Return the (x, y) coordinate for the center point of the cell that contains the specified text.  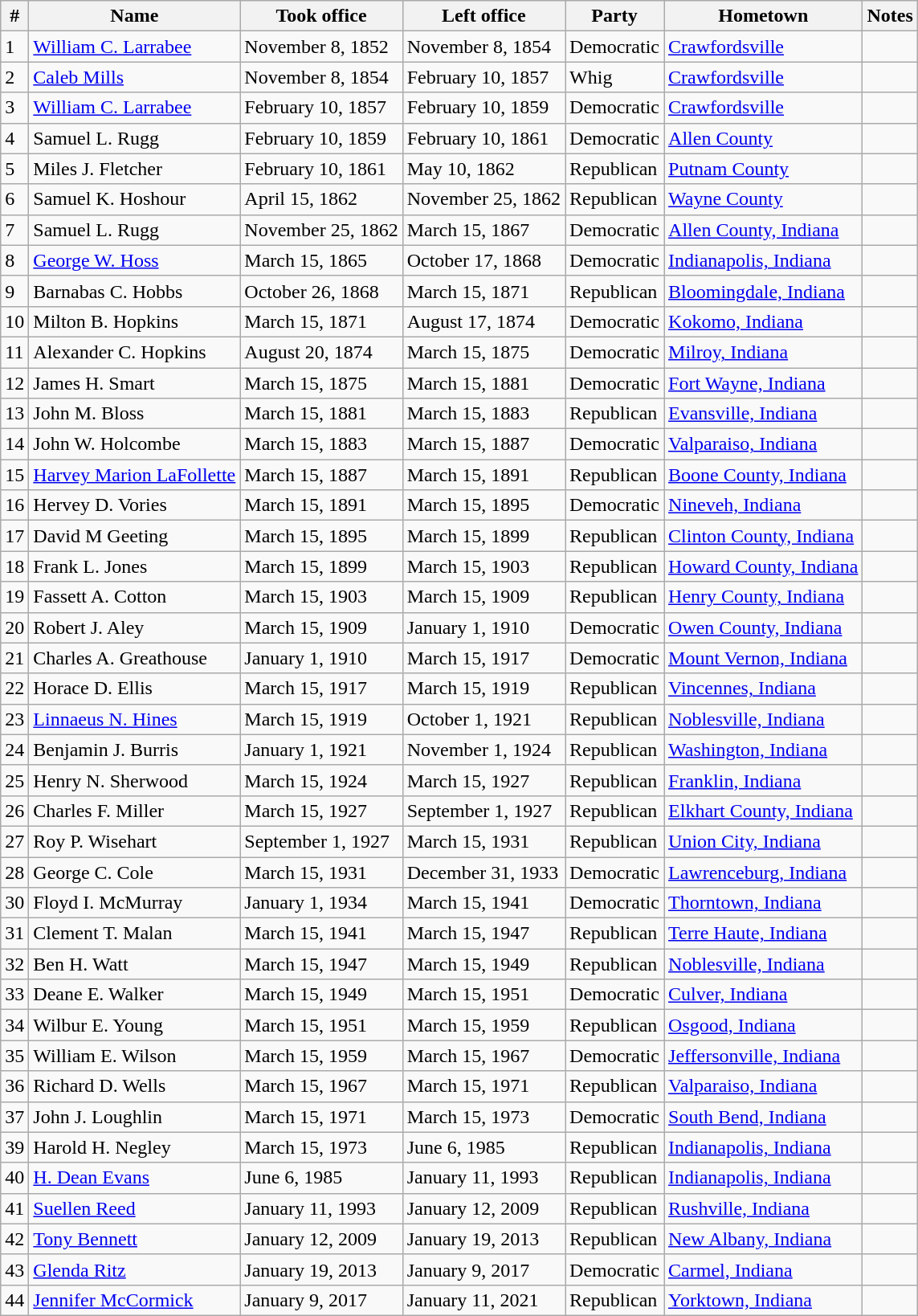
October 1, 1921 (483, 719)
Floyd I. McMurray (135, 903)
Rushville, Indiana (763, 1208)
11 (14, 352)
8 (14, 260)
William E. Wilson (135, 1056)
Name (135, 16)
9 (14, 291)
Owen County, Indiana (763, 627)
Party (615, 16)
Glenda Ritz (135, 1269)
John M. Bloss (135, 414)
Barnabas C. Hobbs (135, 291)
October 26, 1868 (321, 291)
Suellen Reed (135, 1208)
27 (14, 841)
Yorktown, Indiana (763, 1300)
January 1, 1934 (321, 903)
18 (14, 566)
28 (14, 872)
36 (14, 1086)
Franklin, Indiana (763, 780)
22 (14, 689)
30 (14, 903)
Putnam County (763, 169)
Jeffersonville, Indiana (763, 1056)
37 (14, 1117)
Hometown (763, 16)
3 (14, 108)
Fort Wayne, Indiana (763, 383)
Bloomingdale, Indiana (763, 291)
Henry County, Indiana (763, 597)
November 8, 1852 (321, 47)
21 (14, 658)
October 17, 1868 (483, 260)
Whig (615, 77)
Frank L. Jones (135, 566)
John W. Holcombe (135, 444)
Took office (321, 16)
13 (14, 414)
Washington, Indiana (763, 750)
Carmel, Indiana (763, 1269)
John J. Loughlin (135, 1117)
George W. Hoss (135, 260)
6 (14, 199)
Culver, Indiana (763, 995)
Nineveh, Indiana (763, 505)
43 (14, 1269)
10 (14, 321)
Miles J. Fletcher (135, 169)
42 (14, 1239)
1 (14, 47)
Ben H. Watt (135, 964)
Notes (890, 16)
Charles F. Miller (135, 811)
Clinton County, Indiana (763, 536)
New Albany, Indiana (763, 1239)
Union City, Indiana (763, 841)
South Bend, Indiana (763, 1117)
17 (14, 536)
7 (14, 230)
25 (14, 780)
Richard D. Wells (135, 1086)
Evansville, Indiana (763, 414)
Lawrenceburg, Indiana (763, 872)
May 10, 1862 (483, 169)
March 15, 1924 (321, 780)
Terre Haute, Indiana (763, 934)
15 (14, 475)
19 (14, 597)
16 (14, 505)
Caleb Mills (135, 77)
Clement T. Malan (135, 934)
23 (14, 719)
March 15, 1865 (321, 260)
December 31, 1933 (483, 872)
Robert J. Aley (135, 627)
35 (14, 1056)
Hervey D. Vories (135, 505)
Elkhart County, Indiana (763, 811)
Harold H. Negley (135, 1147)
George C. Cole (135, 872)
Deane E. Walker (135, 995)
Roy P. Wisehart (135, 841)
James H. Smart (135, 383)
39 (14, 1147)
Harvey Marion LaFollette (135, 475)
5 (14, 169)
Horace D. Ellis (135, 689)
Milroy, Indiana (763, 352)
41 (14, 1208)
Alexander C. Hopkins (135, 352)
Vincennes, Indiana (763, 689)
Osgood, Indiana (763, 1025)
David M Geeting (135, 536)
Benjamin J. Burris (135, 750)
4 (14, 138)
Wayne County (763, 199)
Milton B. Hopkins (135, 321)
Allen County, Indiana (763, 230)
November 1, 1924 (483, 750)
33 (14, 995)
14 (14, 444)
Left office (483, 16)
January 1, 1921 (321, 750)
Allen County (763, 138)
34 (14, 1025)
August 20, 1874 (321, 352)
44 (14, 1300)
Linnaeus N. Hines (135, 719)
31 (14, 934)
Charles A. Greathouse (135, 658)
Mount Vernon, Indiana (763, 658)
32 (14, 964)
20 (14, 627)
August 17, 1874 (483, 321)
40 (14, 1178)
Howard County, Indiana (763, 566)
Fassett A. Cotton (135, 597)
26 (14, 811)
12 (14, 383)
Samuel K. Hoshour (135, 199)
Wilbur E. Young (135, 1025)
# (14, 16)
24 (14, 750)
H. Dean Evans (135, 1178)
Kokomo, Indiana (763, 321)
Boone County, Indiana (763, 475)
Henry N. Sherwood (135, 780)
2 (14, 77)
March 15, 1867 (483, 230)
Tony Bennett (135, 1239)
January 11, 2021 (483, 1300)
Thorntown, Indiana (763, 903)
Jennifer McCormick (135, 1300)
April 15, 1862 (321, 199)
